Provide the [x, y] coordinate of the cell's center where the given text is located.  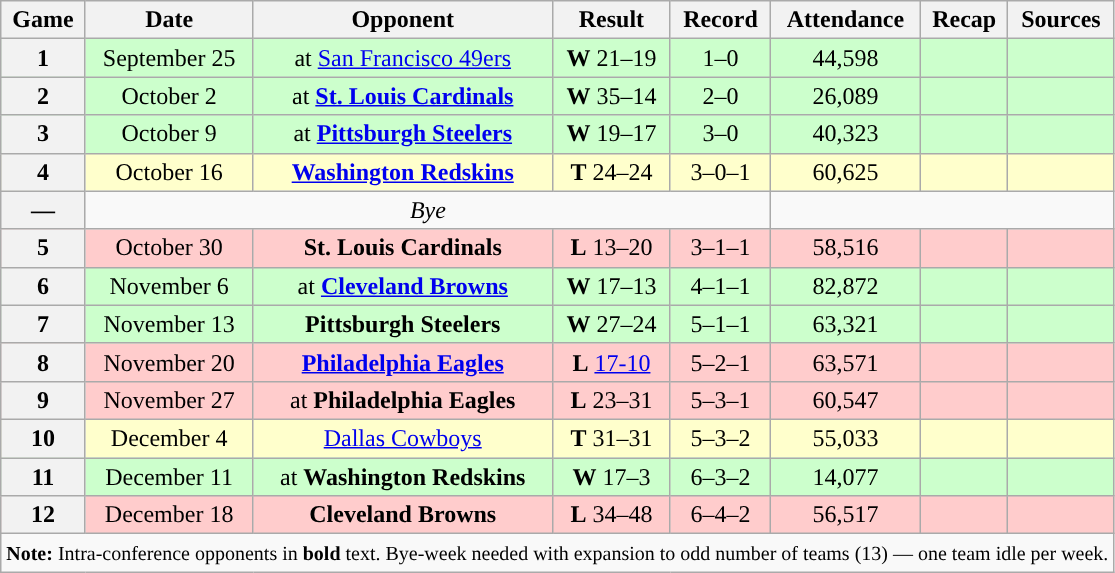
Washington Redskins [402, 172]
Cleveland Browns [402, 515]
Result [611, 20]
T 31–31 [611, 438]
W 19–17 [611, 134]
L 13–20 [611, 248]
Dallas Cowboys [402, 438]
60,547 [845, 400]
at Pittsburgh Steelers [402, 134]
Note: Intra-conference opponents in bold text. Bye-week needed with expansion to odd number of teams (13) — one team idle per week. [558, 553]
at Washington Redskins [402, 477]
26,089 [845, 96]
40,323 [845, 134]
Recap [964, 20]
2–0 [720, 96]
November 13 [169, 324]
6–3–2 [720, 477]
Opponent [402, 20]
3–1–1 [720, 248]
1 [43, 58]
44,598 [845, 58]
3 [43, 134]
W 27–24 [611, 324]
T 24–24 [611, 172]
October 30 [169, 248]
December 4 [169, 438]
4 [43, 172]
at San Francisco 49ers [402, 58]
5–3–2 [720, 438]
W 35–14 [611, 96]
58,516 [845, 248]
September 25 [169, 58]
5–2–1 [720, 362]
14,077 [845, 477]
W 21–19 [611, 58]
5 [43, 248]
L 34–48 [611, 515]
Game [43, 20]
Attendance [845, 20]
12 [43, 515]
63,571 [845, 362]
4–1–1 [720, 286]
11 [43, 477]
8 [43, 362]
6 [43, 286]
82,872 [845, 286]
2 [43, 96]
7 [43, 324]
W 17–3 [611, 477]
December 11 [169, 477]
Sources [1061, 20]
1–0 [720, 58]
L 23–31 [611, 400]
3–0 [720, 134]
— [43, 210]
October 9 [169, 134]
Date [169, 20]
5–3–1 [720, 400]
Record [720, 20]
Philadelphia Eagles [402, 362]
at Cleveland Browns [402, 286]
November 6 [169, 286]
Pittsburgh Steelers [402, 324]
November 27 [169, 400]
60,625 [845, 172]
63,321 [845, 324]
56,517 [845, 515]
October 16 [169, 172]
St. Louis Cardinals [402, 248]
December 18 [169, 515]
9 [43, 400]
at Philadelphia Eagles [402, 400]
at St. Louis Cardinals [402, 96]
November 20 [169, 362]
5–1–1 [720, 324]
10 [43, 438]
L 17-10 [611, 362]
Bye [428, 210]
6–4–2 [720, 515]
W 17–13 [611, 286]
October 2 [169, 96]
3–0–1 [720, 172]
55,033 [845, 438]
